Provide the [X, Y] coordinate of the cell's center where the given text is located.  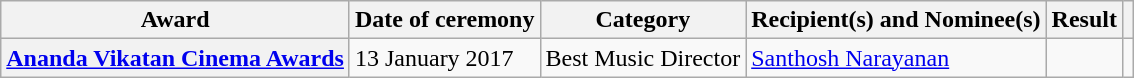
Category [643, 20]
Ananda Vikatan Cinema Awards [176, 58]
Recipient(s) and Nominee(s) [896, 20]
Best Music Director [643, 58]
Santhosh Narayanan [896, 58]
Award [176, 20]
13 January 2017 [444, 58]
Date of ceremony [444, 20]
Result [1084, 20]
